For the text-containing cell, return its midpoint in [x, y] coordinate format. 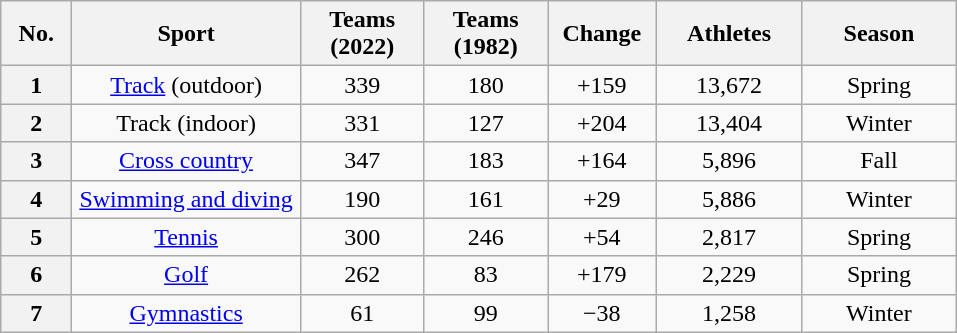
61 [362, 313]
1 [36, 85]
190 [362, 199]
Fall [879, 161]
5,896 [729, 161]
99 [486, 313]
+159 [602, 85]
127 [486, 123]
+54 [602, 237]
2,229 [729, 275]
Tennis [186, 237]
6 [36, 275]
−38 [602, 313]
Season [879, 34]
Golf [186, 275]
+29 [602, 199]
Change [602, 34]
347 [362, 161]
+204 [602, 123]
339 [362, 85]
5 [36, 237]
Athletes [729, 34]
1,258 [729, 313]
300 [362, 237]
Sport [186, 34]
2 [36, 123]
161 [486, 199]
Cross country [186, 161]
262 [362, 275]
No. [36, 34]
83 [486, 275]
3 [36, 161]
Teams (2022) [362, 34]
13,404 [729, 123]
+164 [602, 161]
+179 [602, 275]
2,817 [729, 237]
Swimming and diving [186, 199]
5,886 [729, 199]
Teams (1982) [486, 34]
Track (indoor) [186, 123]
Track (outdoor) [186, 85]
246 [486, 237]
180 [486, 85]
183 [486, 161]
7 [36, 313]
13,672 [729, 85]
331 [362, 123]
4 [36, 199]
Gymnastics [186, 313]
